Find where the given text appears and provide that cell's center as (x, y) coordinate. 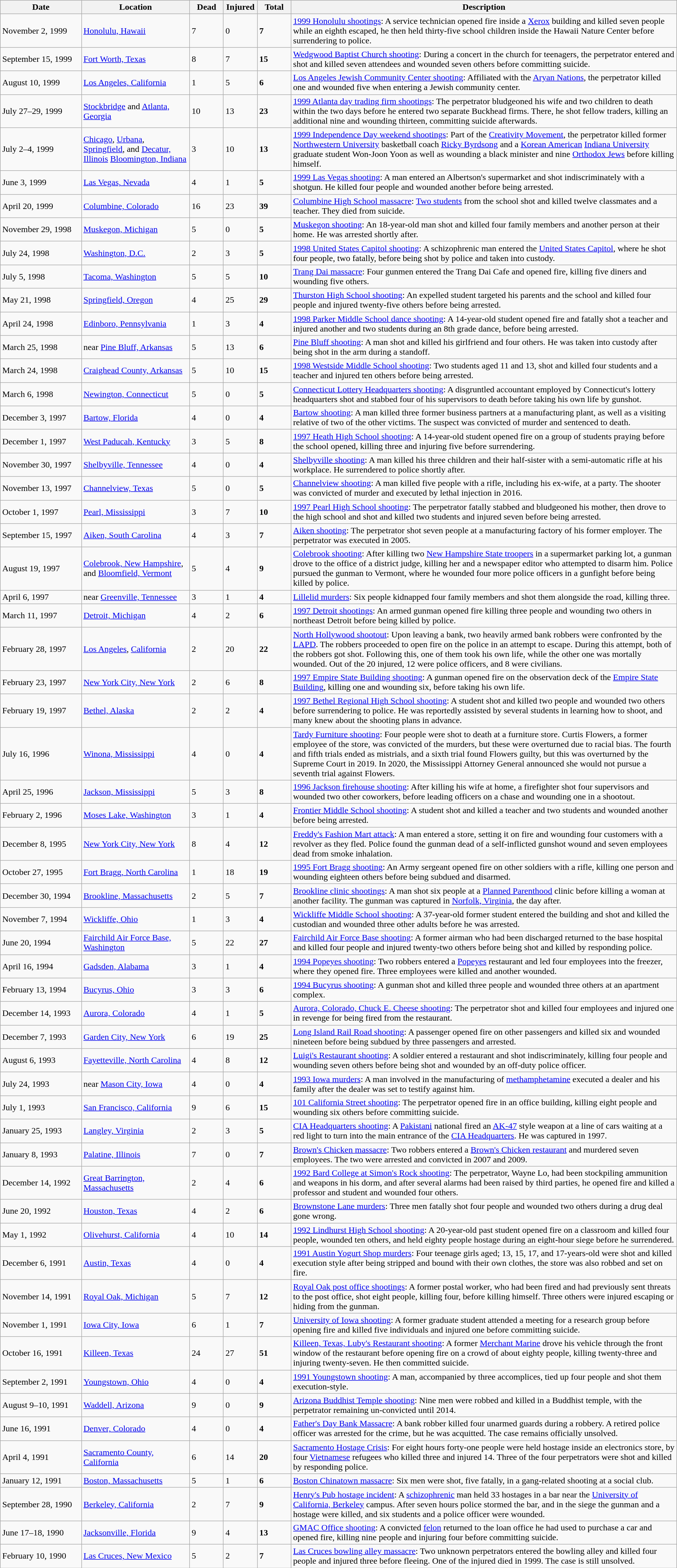
March 11, 1997 (41, 615)
Tacoma, Washington (135, 276)
Aiken shooting: The perpetrator shot seven people at a manufacturing factory of his former employer. The perpetrator was executed in 2005. (484, 535)
November 30, 1997 (41, 465)
November 1, 1991 (41, 1325)
January 12, 1991 (41, 1481)
Edinboro, Pennsylvania (135, 323)
February 13, 1994 (41, 990)
Fayetteville, North Carolina (135, 1060)
Houston, Texas (135, 1211)
Palatine, Illinois (135, 1154)
Dead (206, 7)
Great Barrington, Massachusetts (135, 1183)
Stockbridge and Atlanta, Georgia (135, 111)
16 (206, 206)
August 6, 1993 (41, 1060)
Bethel, Alaska (135, 710)
Wickliffe, Ohio (135, 919)
24 (206, 1353)
near Mason City, Iowa (135, 1084)
Bucyrus, Ohio (135, 990)
April 4, 1991 (41, 1457)
Chicago, Urbana, Springfield, and Decatur, Illinois Bloomington, Indiana (135, 149)
Muskegon, Michigan (135, 229)
December 7, 1993 (41, 1037)
October 16, 1991 (41, 1353)
39 (274, 206)
October 1, 1997 (41, 512)
Channelview, Texas (135, 488)
August 10, 1999 (41, 82)
July 5, 1998 (41, 276)
March 25, 1998 (41, 347)
Injured (240, 7)
March 24, 1998 (41, 371)
Pine Bluff shooting: A man shot and killed his girlfriend and four others. He was taken into custody after being shot in the arm during a standoff. (484, 347)
Denver, Colorado (135, 1429)
February 23, 1997 (41, 682)
18 (240, 872)
July 27–29, 1999 (41, 111)
Moses Lake, Washington (135, 816)
West Paducah, Kentucky (135, 441)
May 1, 1992 (41, 1235)
Date (41, 7)
Aurora, Colorado (135, 1013)
May 21, 1998 (41, 300)
Las Vegas, Nevada (135, 182)
Bartow, Florida (135, 418)
Berkeley, California (135, 1504)
Jackson, Mississippi (135, 792)
November 7, 1994 (41, 919)
near Pine Bluff, Arkansas (135, 347)
Las Cruces, New Mexico (135, 1556)
Boston, Massachusetts (135, 1481)
September 15, 1999 (41, 59)
November 14, 1991 (41, 1296)
November 13, 1997 (41, 488)
Muskegon shooting: An 18-year-old man shot and killed four family members and another person at their home. He was arrested shortly after. (484, 229)
April 20, 1999 (41, 206)
Brownstone Lane murders: Three men fatally shot four people and wounded two others during a drug deal gone wrong. (484, 1211)
November 29, 1998 (41, 229)
Springfield, Oregon (135, 300)
Description (484, 7)
Iowa City, Iowa (135, 1325)
February 19, 1997 (41, 710)
51 (274, 1353)
near Greenville, Tennessee (135, 597)
Arizona Buddhist Temple shooting: Nine men were robbed and killed in a Buddhist temple, with the perpetrator remaining un-convicted until 2014. (484, 1405)
June 20, 1994 (41, 943)
February 10, 1990 (41, 1556)
September 28, 1990 (41, 1504)
Washington, D.C. (135, 253)
February 28, 1997 (41, 649)
July 24, 1998 (41, 253)
1991 Youngstown shooting: A man, accompanied by three accomplices, tied up four people and shot them execution-style. (484, 1382)
November 2, 1999 (41, 31)
August 19, 1997 (41, 568)
Winona, Mississippi (135, 754)
Pearl, Mississippi (135, 512)
July 1, 1993 (41, 1107)
Brookline, Massachusetts (135, 896)
December 30, 1994 (41, 896)
December 14, 1993 (41, 1013)
January 8, 1993 (41, 1154)
June 16, 1991 (41, 1429)
July 2–4, 1999 (41, 149)
June 17–18, 1990 (41, 1532)
June 20, 1992 (41, 1211)
April 24, 1998 (41, 323)
Gadsden, Alabama (135, 966)
Fort Worth, Texas (135, 59)
Columbine, Colorado (135, 206)
August 9–10, 1991 (41, 1405)
1994 Bucyrus shooting: A gunman shot and killed three people and wounded three others at an apartment complex. (484, 990)
December 6, 1991 (41, 1263)
March 6, 1998 (41, 394)
October 27, 1995 (41, 872)
Langley, Virginia (135, 1131)
Killeen, Texas (135, 1353)
Youngstown, Ohio (135, 1382)
June 3, 1999 (41, 182)
February 2, 1996 (41, 816)
Location (135, 7)
Olivehurst, California (135, 1235)
Trang Dai massacre: Four gunmen entered the Trang Dai Cafe and opened fire, killing five diners and wounding five others. (484, 276)
Newington, Connecticut (135, 394)
Columbine High School massacre: Two students from the school shot and killed twelve classmates and a teacher. They died from suicide. (484, 206)
Boston Chinatown massacre: Six men were shot, five fatally, in a gang-related shooting at a social club. (484, 1481)
April 25, 1996 (41, 792)
April 16, 1994 (41, 966)
April 6, 1997 (41, 597)
San Francisco, California (135, 1107)
December 8, 1995 (41, 844)
Garden City, New York (135, 1037)
29 (274, 300)
January 25, 1993 (41, 1131)
July 24, 1993 (41, 1084)
Jacksonville, Florida (135, 1532)
Lillelid murders: Six people kidnapped four family members and shot them alongside the road, killing three. (484, 597)
December 3, 1997 (41, 418)
Austin, Texas (135, 1263)
September 2, 1991 (41, 1382)
December 1, 1997 (41, 441)
July 16, 1996 (41, 754)
Craighead County, Arkansas (135, 371)
Total (274, 7)
1997 Detroit shootings: An armed gunman opened fire killing three people and wounding two others in northeast Detroit before being killed by police. (484, 615)
Waddell, Arizona (135, 1405)
Sacramento County, California (135, 1457)
December 14, 1992 (41, 1183)
September 15, 1997 (41, 535)
Royal Oak, Michigan (135, 1296)
Fairchild Air Force Base, Washington (135, 943)
Aiken, South Carolina (135, 535)
Detroit, Michigan (135, 615)
Shelbyville, Tennessee (135, 465)
Fort Bragg, North Carolina (135, 872)
Honolulu, Hawaii (135, 31)
Frontier Middle School shooting: A student shot and killed a teacher and two students and wounded another before being arrested. (484, 816)
Colebrook, New Hampshire, and Bloomfield, Vermont (135, 568)
